Capture the cell that displays the provided text and extract its [x, y] central coordinate. 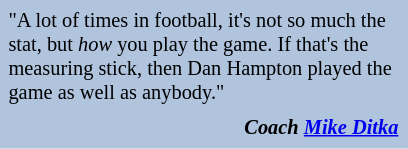
Coach Mike Ditka [204, 128]
